Find where the given text appears and provide that cell's center as (X, Y) coordinate. 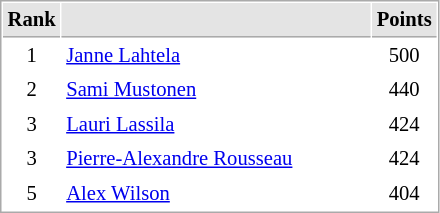
Rank (32, 20)
Pierre-Alexandre Rousseau (216, 158)
Points (404, 20)
Sami Mustonen (216, 90)
404 (404, 194)
440 (404, 90)
Janne Lahtela (216, 56)
1 (32, 56)
Lauri Lassila (216, 124)
500 (404, 56)
5 (32, 194)
Alex Wilson (216, 194)
2 (32, 90)
